Search for the cell housing the specified text and yield its [x, y] center coordinate. 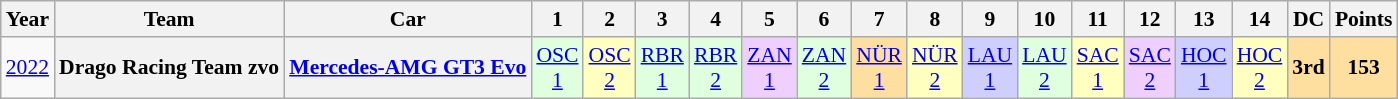
HOC2 [1260, 68]
NÜR1 [879, 68]
10 [1044, 19]
RBR1 [662, 68]
9 [990, 19]
6 [824, 19]
2 [609, 19]
Team [169, 19]
Year [28, 19]
Mercedes-AMG GT3 Evo [408, 68]
Drago Racing Team zvo [169, 68]
13 [1204, 19]
153 [1364, 68]
12 [1150, 19]
11 [1098, 19]
3rd [1308, 68]
LAU1 [990, 68]
3 [662, 19]
OSC2 [609, 68]
SAC1 [1098, 68]
DC [1308, 19]
7 [879, 19]
NÜR2 [935, 68]
OSC1 [557, 68]
SAC2 [1150, 68]
5 [769, 19]
8 [935, 19]
LAU2 [1044, 68]
ZAN1 [769, 68]
RBR2 [716, 68]
Car [408, 19]
2022 [28, 68]
ZAN2 [824, 68]
1 [557, 19]
4 [716, 19]
14 [1260, 19]
Points [1364, 19]
HOC1 [1204, 68]
